Identify which cell holds the provided text, then report its (x, y) central coordinate. 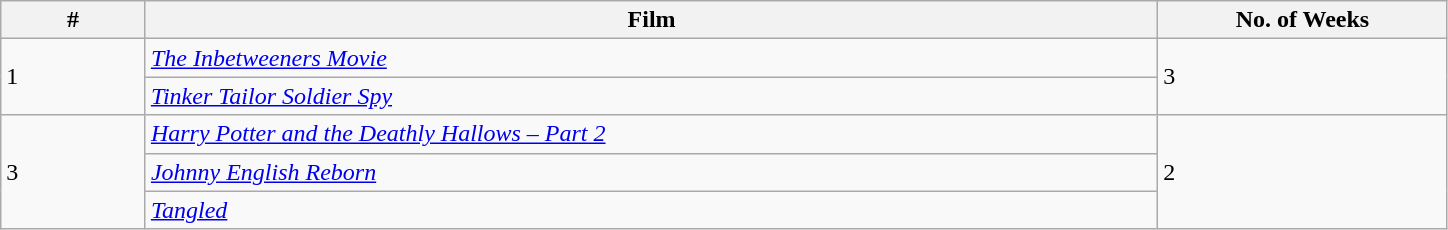
# (74, 20)
Harry Potter and the Deathly Hallows – Part 2 (651, 134)
Johnny English Reborn (651, 172)
No. of Weeks (1302, 20)
Film (651, 20)
2 (1302, 172)
The Inbetweeners Movie (651, 58)
Tinker Tailor Soldier Spy (651, 96)
Tangled (651, 210)
1 (74, 77)
